Return the [X, Y] coordinate for the center point of the cell that contains the specified text.  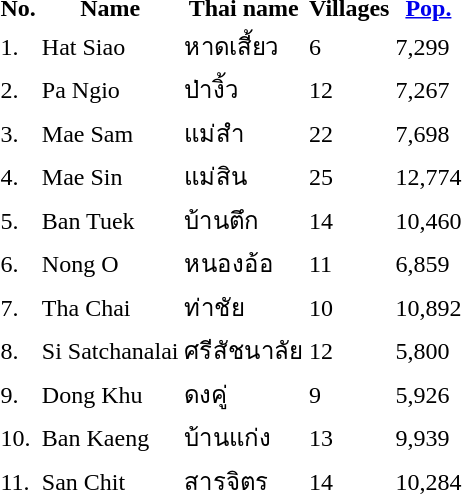
14 [348, 220]
แม่สำ [244, 133]
บ้านตึก [244, 220]
Ban Kaeng [110, 438]
Mae Sam [110, 133]
Dong Khu [110, 394]
11 [348, 264]
6 [348, 46]
ป่างิ้ว [244, 90]
แม่สิน [244, 176]
Ban Tuek [110, 220]
25 [348, 176]
บ้านแก่ง [244, 438]
10 [348, 307]
ท่าชัย [244, 307]
22 [348, 133]
Tha Chai [110, 307]
Mae Sin [110, 176]
Si Satchanalai [110, 350]
Hat Siao [110, 46]
9 [348, 394]
หนองอ้อ [244, 264]
Pa Ngio [110, 90]
ดงคู่ [244, 394]
Nong O [110, 264]
ศรีสัชนาลัย [244, 350]
หาดเสี้ยว [244, 46]
13 [348, 438]
